Locate the cell with the specified text and output its (X, Y) center coordinate. 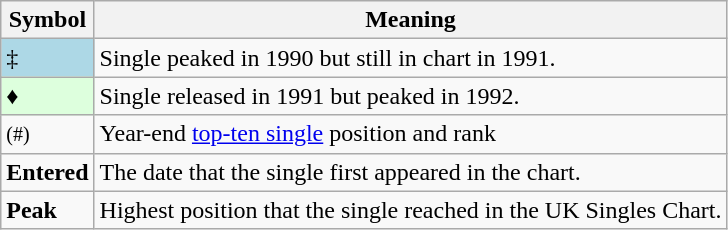
Symbol (48, 20)
Single released in 1991 but peaked in 1992. (410, 96)
♦ (48, 96)
Single peaked in 1990 but still in chart in 1991. (410, 58)
The date that the single first appeared in the chart. (410, 172)
(#) (48, 134)
Highest position that the single reached in the UK Singles Chart. (410, 210)
Entered (48, 172)
Year-end top-ten single position and rank (410, 134)
‡ (48, 58)
Peak (48, 210)
Meaning (410, 20)
